Search for the cell housing the specified text and yield its (x, y) center coordinate. 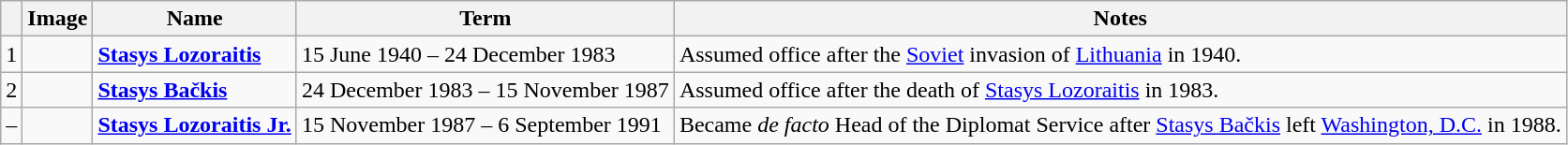
24 December 1983 – 15 November 1987 (485, 90)
Image (58, 19)
– (11, 125)
Assumed office after the Soviet invasion of Lithuania in 1940. (1120, 54)
Stasys Lozoraitis Jr. (195, 125)
2 (11, 90)
Became de facto Head of the Diplomat Service after Stasys Bačkis left Washington, D.C. in 1988. (1120, 125)
Assumed office after the death of Stasys Lozoraitis in 1983. (1120, 90)
Notes (1120, 19)
15 June 1940 – 24 December 1983 (485, 54)
Term (485, 19)
Name (195, 19)
Stasys Bačkis (195, 90)
Stasys Lozoraitis (195, 54)
1 (11, 54)
15 November 1987 – 6 September 1991 (485, 125)
